Capture the cell that displays the provided text and extract its [X, Y] central coordinate. 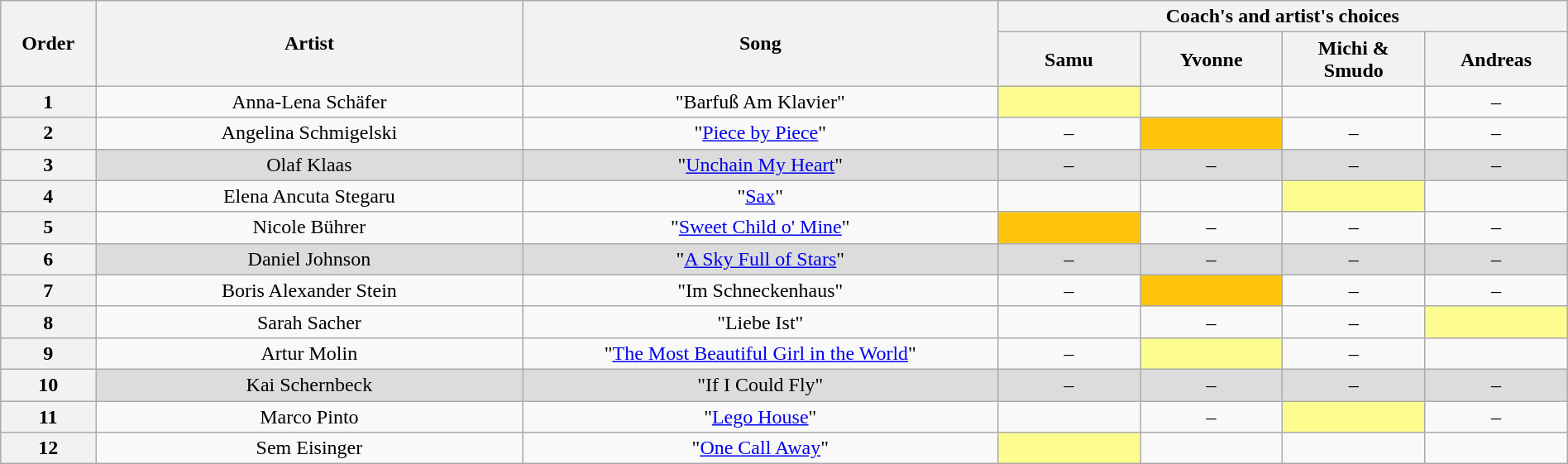
"Liebe Ist" [760, 322]
Samu [1068, 60]
"Lego House" [760, 416]
6 [48, 259]
12 [48, 448]
8 [48, 322]
Song [760, 43]
Olaf Klaas [309, 165]
11 [48, 416]
"Sweet Child o' Mine" [760, 227]
Michi & Smudo [1354, 60]
1 [48, 102]
"The Most Beautiful Girl in the World" [760, 353]
"Unchain My Heart" [760, 165]
Artur Molin [309, 353]
"Im Schneckenhaus" [760, 290]
Andreas [1496, 60]
Sem Eisinger [309, 448]
Boris Alexander Stein [309, 290]
"Sax" [760, 196]
Artist [309, 43]
"If I Could Fly" [760, 385]
Daniel Johnson [309, 259]
Yvonne [1212, 60]
"Piece by Piece" [760, 133]
"Barfuß Am Klavier" [760, 102]
Angelina Schmigelski [309, 133]
10 [48, 385]
"One Call Away" [760, 448]
4 [48, 196]
Elena Ancuta Stegaru [309, 196]
Nicole Bührer [309, 227]
Marco Pinto [309, 416]
Kai Schernbeck [309, 385]
Order [48, 43]
5 [48, 227]
"A Sky Full of Stars" [760, 259]
2 [48, 133]
Sarah Sacher [309, 322]
7 [48, 290]
Anna-Lena Schäfer [309, 102]
9 [48, 353]
Coach's and artist's choices [1282, 17]
3 [48, 165]
